Scan for the cell matching the given text and deliver its (x, y) coordinate at center. 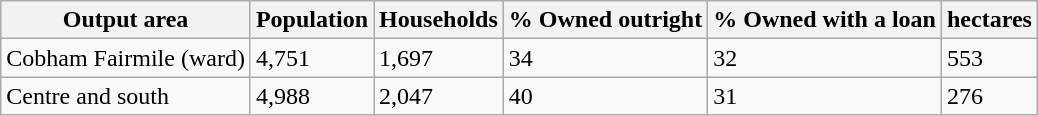
276 (989, 96)
1,697 (439, 58)
34 (605, 58)
Population (312, 20)
% Owned outright (605, 20)
553 (989, 58)
Cobham Fairmile (ward) (126, 58)
4,751 (312, 58)
% Owned with a loan (825, 20)
4,988 (312, 96)
Centre and south (126, 96)
40 (605, 96)
hectares (989, 20)
Output area (126, 20)
2,047 (439, 96)
31 (825, 96)
32 (825, 58)
Households (439, 20)
